Identify which cell holds the provided text, then report its [X, Y] central coordinate. 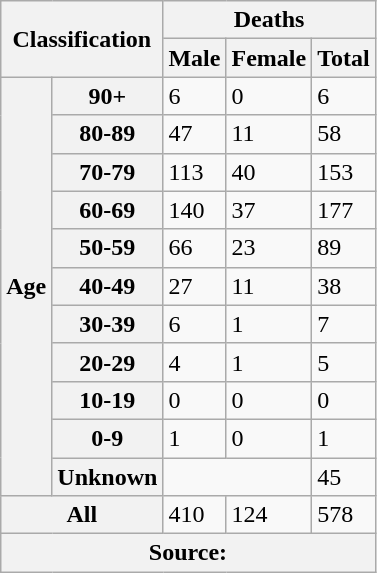
80-89 [108, 134]
Female [269, 58]
45 [344, 477]
4 [194, 362]
38 [344, 286]
Unknown [108, 477]
Deaths [269, 20]
All [82, 515]
70-79 [108, 172]
Source: [188, 553]
177 [344, 210]
7 [344, 324]
124 [269, 515]
Classification [82, 39]
Male [194, 58]
60-69 [108, 210]
30-39 [108, 324]
40 [269, 172]
50-59 [108, 248]
140 [194, 210]
113 [194, 172]
153 [344, 172]
Total [344, 58]
47 [194, 134]
37 [269, 210]
58 [344, 134]
23 [269, 248]
27 [194, 286]
20-29 [108, 362]
410 [194, 515]
0-9 [108, 438]
10-19 [108, 400]
40-49 [108, 286]
89 [344, 248]
578 [344, 515]
5 [344, 362]
66 [194, 248]
Age [26, 286]
90+ [108, 96]
